Locate the cell with the specified text and output its (X, Y) center coordinate. 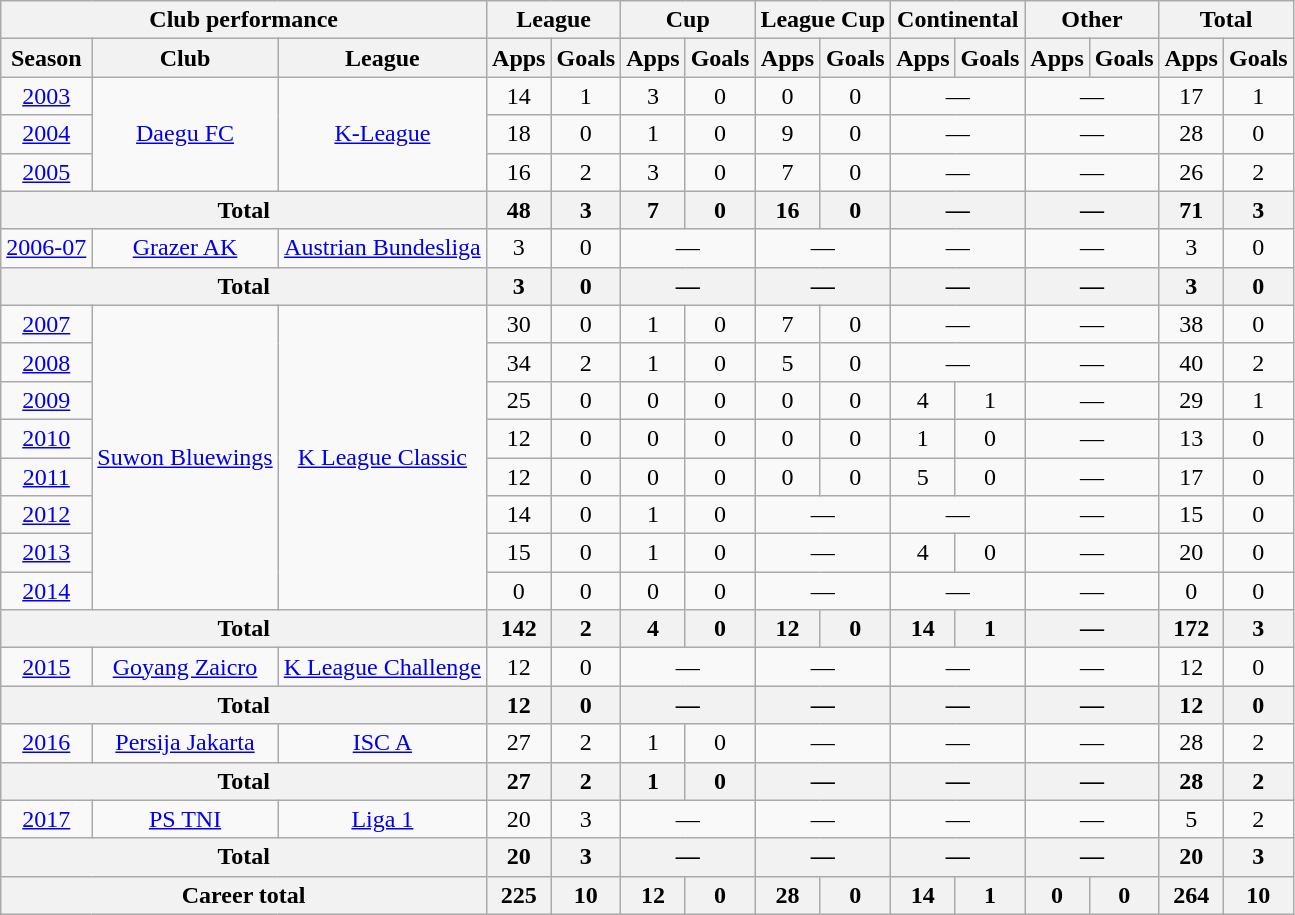
K League Challenge (382, 667)
2016 (46, 743)
ISC A (382, 743)
2012 (46, 515)
225 (519, 895)
25 (519, 400)
2004 (46, 134)
29 (1191, 400)
2015 (46, 667)
38 (1191, 324)
Career total (244, 895)
Suwon Bluewings (185, 457)
Goyang Zaicro (185, 667)
48 (519, 210)
Season (46, 58)
2013 (46, 553)
K League Classic (382, 457)
71 (1191, 210)
Continental (958, 20)
2009 (46, 400)
2014 (46, 591)
Daegu FC (185, 134)
Other (1092, 20)
13 (1191, 438)
Club (185, 58)
Cup (688, 20)
2003 (46, 96)
2006-07 (46, 248)
172 (1191, 629)
Liga 1 (382, 819)
2007 (46, 324)
142 (519, 629)
Grazer AK (185, 248)
264 (1191, 895)
2005 (46, 172)
League Cup (823, 20)
Austrian Bundesliga (382, 248)
Persija Jakarta (185, 743)
K-League (382, 134)
2017 (46, 819)
40 (1191, 362)
2008 (46, 362)
Club performance (244, 20)
34 (519, 362)
30 (519, 324)
2010 (46, 438)
2011 (46, 477)
9 (788, 134)
18 (519, 134)
26 (1191, 172)
PS TNI (185, 819)
